Return (x, y) of the center of cell containing provided text 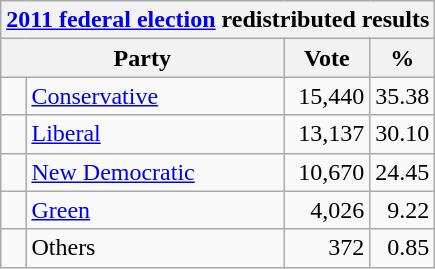
Liberal (155, 134)
% (402, 58)
372 (327, 248)
35.38 (402, 96)
30.10 (402, 134)
24.45 (402, 172)
Vote (327, 58)
Conservative (155, 96)
9.22 (402, 210)
2011 federal election redistributed results (218, 20)
New Democratic (155, 172)
13,137 (327, 134)
Others (155, 248)
Party (142, 58)
0.85 (402, 248)
10,670 (327, 172)
Green (155, 210)
4,026 (327, 210)
15,440 (327, 96)
